Provide the (x, y) coordinate of the cell's center where the given text is located.  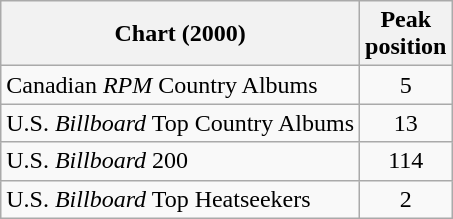
Chart (2000) (180, 34)
13 (406, 123)
2 (406, 199)
U.S. Billboard 200 (180, 161)
5 (406, 85)
U.S. Billboard Top Heatseekers (180, 199)
Canadian RPM Country Albums (180, 85)
114 (406, 161)
U.S. Billboard Top Country Albums (180, 123)
Peakposition (406, 34)
